Output the [x, y] coordinate of the center of the cell containing the given text.  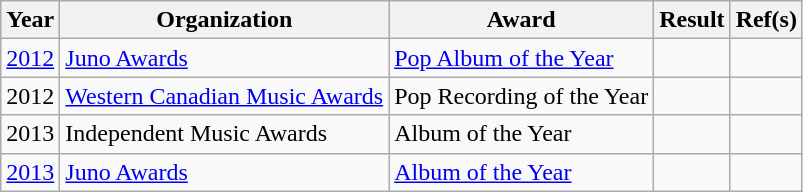
Western Canadian Music Awards [224, 96]
Organization [224, 20]
Result [692, 20]
Pop Album of the Year [522, 58]
Award [522, 20]
Independent Music Awards [224, 134]
Year [30, 20]
Ref(s) [766, 20]
Pop Recording of the Year [522, 96]
